Output the (X, Y) coordinate of the center of the cell containing the given text.  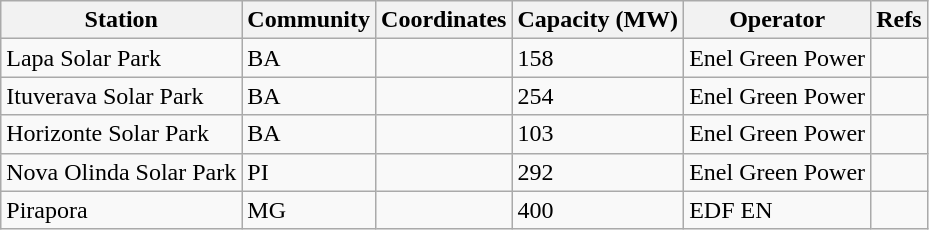
Refs (899, 20)
MG (309, 210)
Lapa Solar Park (122, 58)
Operator (778, 20)
Community (309, 20)
Ituverava Solar Park (122, 96)
103 (598, 134)
Capacity (MW) (598, 20)
EDF EN (778, 210)
158 (598, 58)
Coordinates (444, 20)
254 (598, 96)
Station (122, 20)
400 (598, 210)
PI (309, 172)
Horizonte Solar Park (122, 134)
Pirapora (122, 210)
Nova Olinda Solar Park (122, 172)
292 (598, 172)
